Pinpoint the cell where the given text exists, returning its [X, Y] midpoint coordinate. 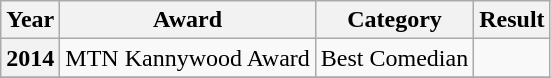
Result [512, 20]
Category [394, 20]
Year [30, 20]
Best Comedian [394, 58]
2014 [30, 58]
MTN Kannywood Award [188, 58]
Award [188, 20]
